For the text-containing cell, return its midpoint in [X, Y] coordinate format. 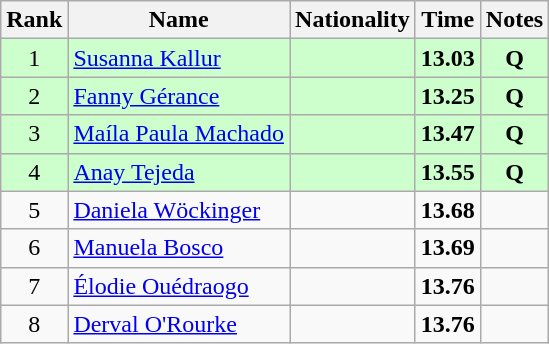
6 [34, 248]
3 [34, 134]
Élodie Ouédraogo [179, 286]
2 [34, 96]
8 [34, 324]
Time [448, 20]
4 [34, 172]
Name [179, 20]
Rank [34, 20]
Anay Tejeda [179, 172]
Susanna Kallur [179, 58]
Fanny Gérance [179, 96]
Maíla Paula Machado [179, 134]
13.47 [448, 134]
Daniela Wöckinger [179, 210]
5 [34, 210]
Notes [514, 20]
Manuela Bosco [179, 248]
13.68 [448, 210]
7 [34, 286]
13.55 [448, 172]
13.03 [448, 58]
13.25 [448, 96]
Derval O'Rourke [179, 324]
Nationality [353, 20]
13.69 [448, 248]
1 [34, 58]
